Extract the (x, y) coordinate from the center of the cell holding the provided text.  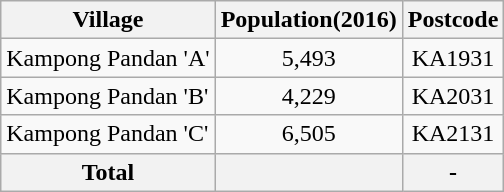
5,493 (308, 58)
Postcode (453, 20)
KA1931 (453, 58)
KA2031 (453, 96)
Village (108, 20)
KA2131 (453, 134)
Kampong Pandan 'A' (108, 58)
Total (108, 172)
4,229 (308, 96)
Kampong Pandan 'C' (108, 134)
Population(2016) (308, 20)
- (453, 172)
Kampong Pandan 'B' (108, 96)
6,505 (308, 134)
